Return (x, y) of the center of cell containing provided text 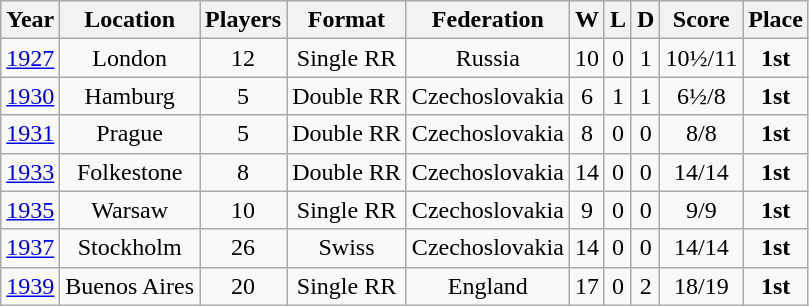
Place (776, 20)
Federation (488, 20)
L (618, 20)
1935 (30, 210)
Warsaw (130, 210)
Players (244, 20)
Swiss (347, 248)
8/8 (702, 134)
26 (244, 248)
1933 (30, 172)
Russia (488, 58)
1930 (30, 96)
6 (586, 96)
6½/8 (702, 96)
Year (30, 20)
9 (586, 210)
W (586, 20)
1939 (30, 286)
England (488, 286)
20 (244, 286)
1931 (30, 134)
18/19 (702, 286)
London (130, 58)
10½/11 (702, 58)
D (645, 20)
9/9 (702, 210)
1937 (30, 248)
Prague (130, 134)
Format (347, 20)
1927 (30, 58)
Stockholm (130, 248)
Hamburg (130, 96)
Location (130, 20)
12 (244, 58)
17 (586, 286)
Folkestone (130, 172)
Buenos Aires (130, 286)
Score (702, 20)
2 (645, 286)
